Provide the (X, Y) coordinate of the cell's center where the given text is located.  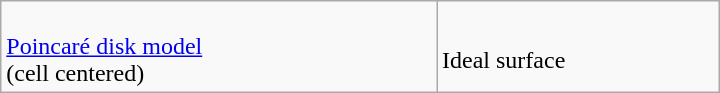
Ideal surface (578, 47)
Poincaré disk model(cell centered) (219, 47)
